Identify which cell holds the provided text, then report its [x, y] central coordinate. 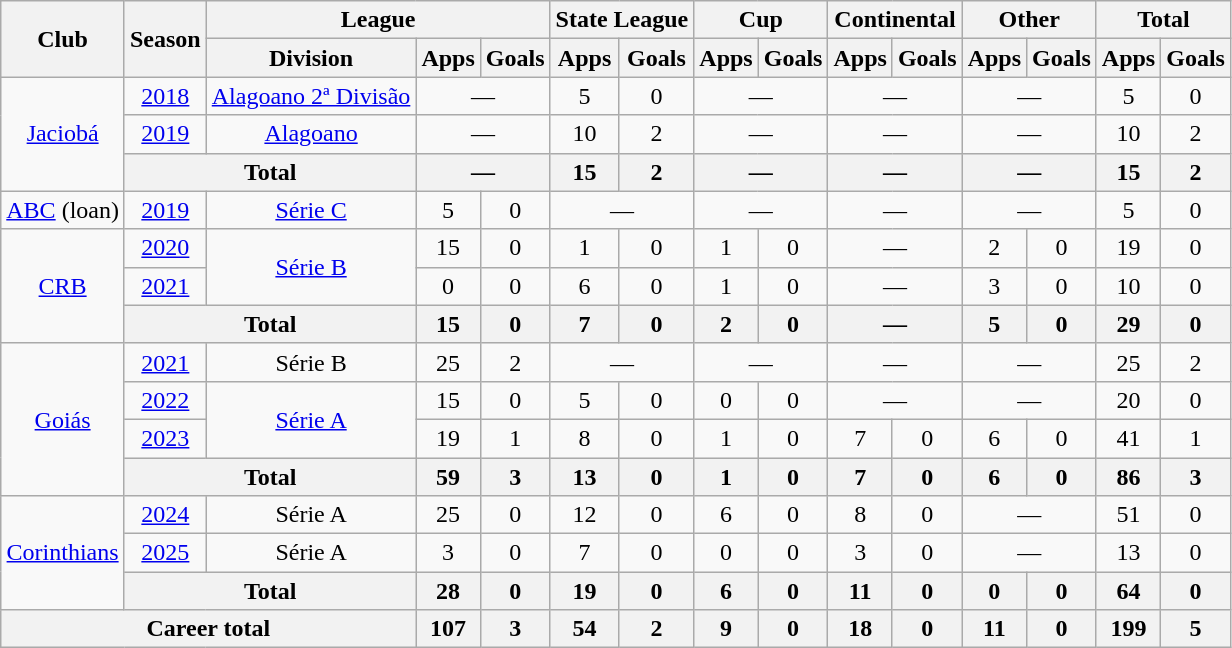
2022 [165, 400]
41 [1128, 438]
54 [584, 629]
107 [448, 629]
Série C [311, 210]
2020 [165, 248]
2023 [165, 438]
League [378, 20]
Continental [895, 20]
Other [1029, 20]
18 [860, 629]
Cup [761, 20]
2025 [165, 553]
9 [726, 629]
Goiás [63, 419]
2018 [165, 96]
2024 [165, 515]
Alagoano [311, 134]
29 [1128, 324]
59 [448, 477]
CRB [63, 286]
28 [448, 591]
12 [584, 515]
ABC (loan) [63, 210]
64 [1128, 591]
Division [311, 58]
State League [622, 20]
51 [1128, 515]
199 [1128, 629]
Corinthians [63, 553]
Club [63, 39]
Season [165, 39]
Alagoano 2ª Divisão [311, 96]
86 [1128, 477]
20 [1128, 400]
Jaciobá [63, 134]
Career total [208, 629]
